For the text-containing cell, return its midpoint in (X, Y) coordinate format. 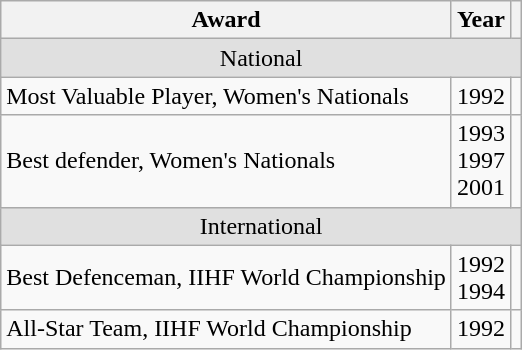
Year (480, 20)
Best defender, Women's Nationals (226, 161)
Best Defenceman, IIHF World Championship (226, 278)
International (262, 226)
All-Star Team, IIHF World Championship (226, 329)
National (262, 58)
Award (226, 20)
Most Valuable Player, Women's Nationals (226, 96)
19921994 (480, 278)
199319972001 (480, 161)
